Scan for the cell matching the given text and deliver its [X, Y] coordinate at center. 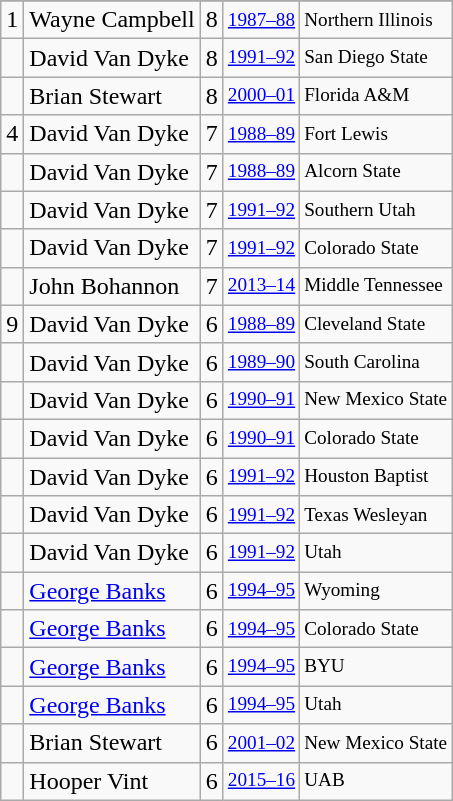
Northern Illinois [376, 20]
Cleveland State [376, 324]
Fort Lewis [376, 134]
1987–88 [261, 20]
1989–90 [261, 362]
Texas Wesleyan [376, 515]
Houston Baptist [376, 477]
2000–01 [261, 96]
9 [12, 324]
South Carolina [376, 362]
1 [12, 20]
Hooper Vint [112, 781]
UAB [376, 781]
John Bohannon [112, 286]
2015–16 [261, 781]
Wayne Campbell [112, 20]
2001–02 [261, 743]
Middle Tennessee [376, 286]
4 [12, 134]
BYU [376, 667]
Wyoming [376, 591]
Alcorn State [376, 172]
San Diego State [376, 58]
2013–14 [261, 286]
Southern Utah [376, 210]
Florida A&M [376, 96]
